Extract the (X, Y) coordinate from the center of the cell holding the provided text.  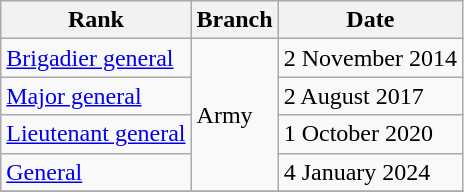
Date (370, 20)
Major general (96, 96)
General (96, 172)
Branch (234, 20)
2 November 2014 (370, 58)
Rank (96, 20)
Brigadier general (96, 58)
1 October 2020 (370, 134)
Army (234, 115)
4 January 2024 (370, 172)
Lieutenant general (96, 134)
2 August 2017 (370, 96)
